Extract the (X, Y) coordinate from the center of the cell holding the provided text.  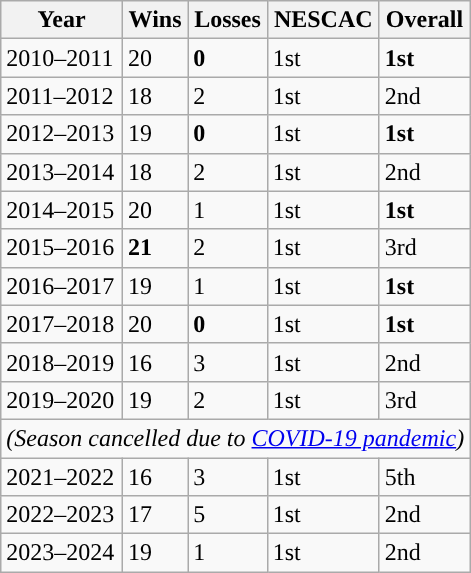
2012–2013 (62, 134)
Overall (424, 20)
2013–2014 (62, 172)
2019–2020 (62, 400)
Year (62, 20)
2014–2015 (62, 210)
2018–2019 (62, 362)
17 (154, 515)
2016–2017 (62, 286)
2010–2011 (62, 58)
2011–2012 (62, 96)
2017–2018 (62, 324)
2023–2024 (62, 553)
5 (228, 515)
Losses (228, 20)
21 (154, 248)
2022–2023 (62, 515)
2021–2022 (62, 477)
NESCAC (323, 20)
2015–2016 (62, 248)
(Season cancelled due to COVID-19 pandemic) (236, 438)
5th (424, 477)
Wins (154, 20)
